Capture the cell that displays the provided text and extract its [X, Y] central coordinate. 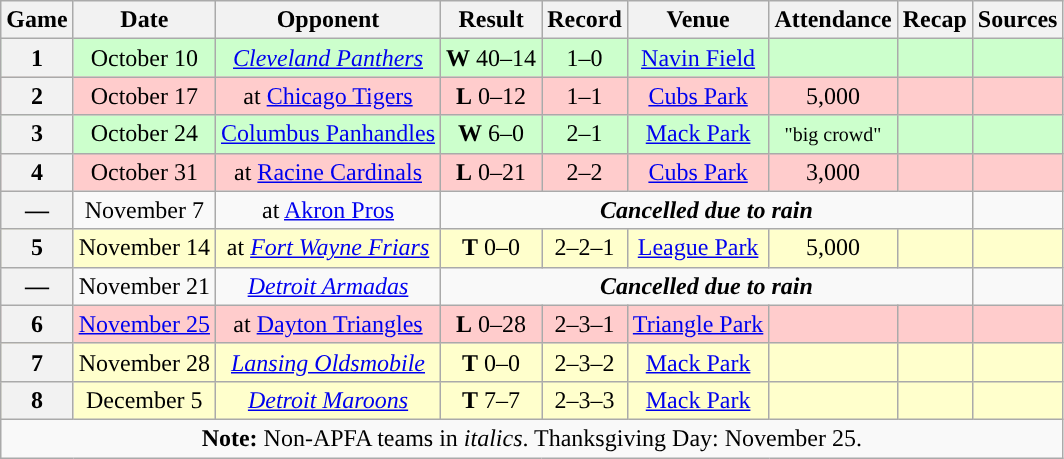
1–0 [585, 58]
3 [37, 134]
Detroit Maroons [328, 400]
Columbus Panhandles [328, 134]
3,000 [833, 172]
League Park [698, 248]
November 21 [144, 286]
November 28 [144, 362]
2 [37, 96]
L 0–28 [492, 324]
Cleveland Panthers [328, 58]
2–3–2 [585, 362]
Detroit Armadas [328, 286]
W 40–14 [492, 58]
7 [37, 362]
Note: Non-APFA teams in italics. Thanksgiving Day: November 25. [532, 438]
"big crowd" [833, 134]
Opponent [328, 20]
Game [37, 20]
Venue [698, 20]
October 17 [144, 96]
2–3–3 [585, 400]
Triangle Park [698, 324]
Recap [934, 20]
1 [37, 58]
at Chicago Tigers [328, 96]
1–1 [585, 96]
at Racine Cardinals [328, 172]
5 [37, 248]
November 25 [144, 324]
November 14 [144, 248]
L 0–12 [492, 96]
Attendance [833, 20]
8 [37, 400]
Date [144, 20]
2–3–1 [585, 324]
Result [492, 20]
at Akron Pros [328, 210]
W 6–0 [492, 134]
at Fort Wayne Friars [328, 248]
October 24 [144, 134]
2–2–1 [585, 248]
T 7–7 [492, 400]
4 [37, 172]
Lansing Oldsmobile [328, 362]
L 0–21 [492, 172]
October 31 [144, 172]
2–2 [585, 172]
6 [37, 324]
Navin Field [698, 58]
December 5 [144, 400]
Record [585, 20]
October 10 [144, 58]
Sources [1018, 20]
2–1 [585, 134]
at Dayton Triangles [328, 324]
November 7 [144, 210]
